Detect which cell encompasses the target text, then output its (x, y) center coordinate. 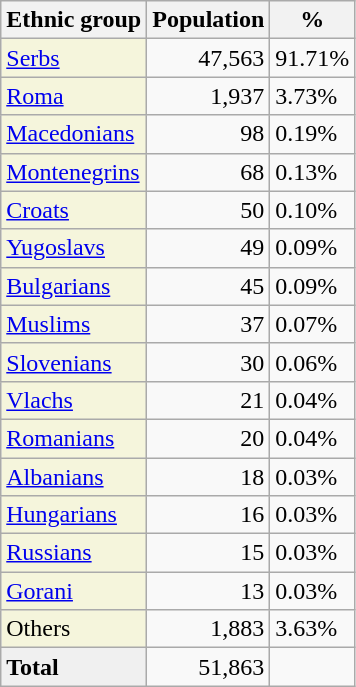
Total (74, 667)
45 (208, 286)
51,863 (208, 667)
20 (208, 438)
Macedonians (74, 134)
Croats (74, 210)
3.63% (312, 629)
Hungarians (74, 515)
Serbs (74, 58)
Muslims (74, 324)
Albanians (74, 477)
Population (208, 20)
Gorani (74, 591)
98 (208, 134)
Others (74, 629)
Ethnic group (74, 20)
30 (208, 362)
0.10% (312, 210)
3.73% (312, 96)
0.19% (312, 134)
Slovenians (74, 362)
Roma (74, 96)
91.71% (312, 58)
1,883 (208, 629)
13 (208, 591)
1,937 (208, 96)
Russians (74, 553)
Vlachs (74, 400)
0.07% (312, 324)
47,563 (208, 58)
68 (208, 172)
Bulgarians (74, 286)
Yugoslavs (74, 248)
37 (208, 324)
16 (208, 515)
15 (208, 553)
21 (208, 400)
Montenegrins (74, 172)
0.06% (312, 362)
18 (208, 477)
Romanians (74, 438)
0.13% (312, 172)
50 (208, 210)
% (312, 20)
49 (208, 248)
